Extract the (x, y) coordinate from the center of the cell holding the provided text.  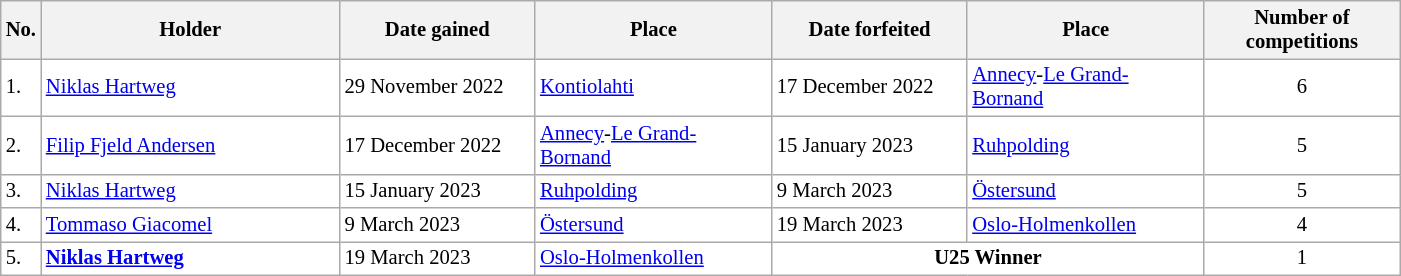
Holder (190, 29)
Tommaso Giacomel (190, 225)
Kontiolahti (654, 87)
U25 Winner (988, 258)
Number of competitions (1302, 29)
Date forfeited (870, 29)
No. (21, 29)
4 (1302, 225)
1 (1302, 258)
29 November 2022 (438, 87)
2. (21, 145)
3. (21, 191)
Date gained (438, 29)
Filip Fjeld Andersen (190, 145)
6 (1302, 87)
5. (21, 258)
4. (21, 225)
1. (21, 87)
